Find where the given text appears and provide that cell's center as (X, Y) coordinate. 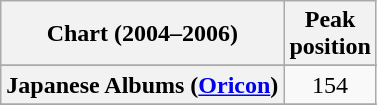
Peakposition (330, 34)
Chart (2004–2006) (142, 34)
Japanese Albums (Oricon) (142, 85)
154 (330, 85)
